From the cell containing the given text, extract its center point as (x, y) coordinate. 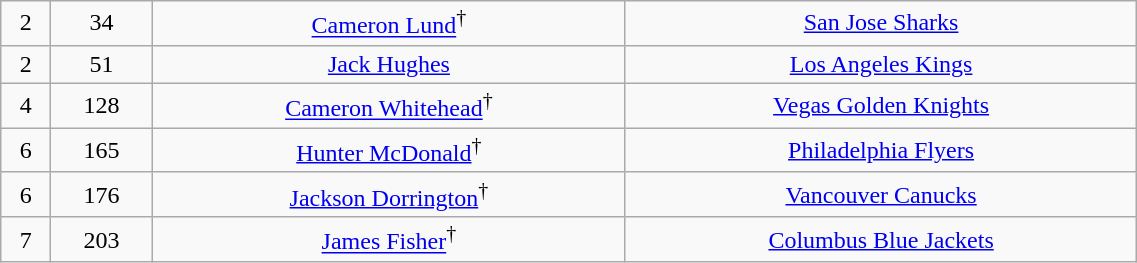
Cameron Whitehead† (388, 106)
34 (102, 24)
128 (102, 106)
Jack Hughes (388, 64)
7 (26, 240)
Philadelphia Flyers (881, 150)
San Jose Sharks (881, 24)
4 (26, 106)
203 (102, 240)
Columbus Blue Jackets (881, 240)
176 (102, 194)
Jackson Dorrington† (388, 194)
Cameron Lund† (388, 24)
Los Angeles Kings (881, 64)
Vegas Golden Knights (881, 106)
165 (102, 150)
51 (102, 64)
Hunter McDonald† (388, 150)
James Fisher† (388, 240)
Vancouver Canucks (881, 194)
